Detect which cell encompasses the target text, then output its (X, Y) center coordinate. 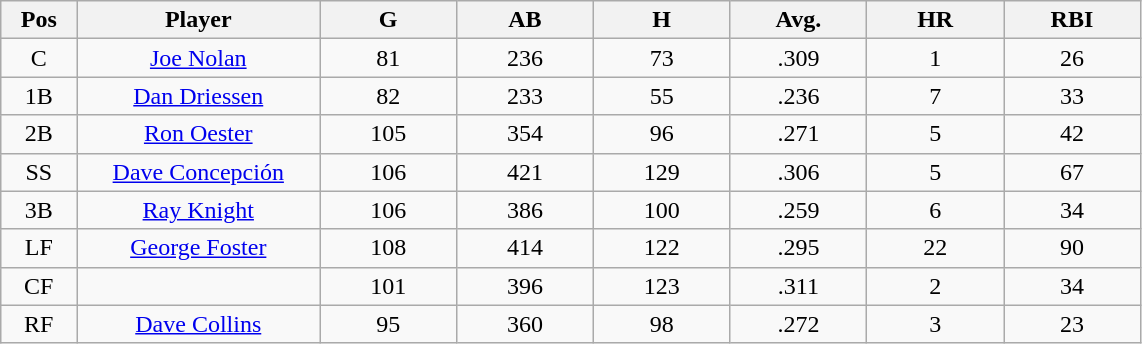
Dave Collins (198, 324)
123 (662, 286)
236 (526, 58)
82 (388, 96)
Ray Knight (198, 210)
.306 (798, 172)
.259 (798, 210)
Ron Oester (198, 134)
.311 (798, 286)
22 (936, 248)
96 (662, 134)
90 (1072, 248)
386 (526, 210)
95 (388, 324)
7 (936, 96)
LF (39, 248)
RF (39, 324)
2B (39, 134)
421 (526, 172)
23 (1072, 324)
Avg. (798, 20)
SS (39, 172)
3B (39, 210)
1 (936, 58)
1B (39, 96)
Player (198, 20)
33 (1072, 96)
360 (526, 324)
6 (936, 210)
414 (526, 248)
42 (1072, 134)
55 (662, 96)
AB (526, 20)
H (662, 20)
67 (1072, 172)
129 (662, 172)
Dan Driessen (198, 96)
233 (526, 96)
101 (388, 286)
G (388, 20)
C (39, 58)
Joe Nolan (198, 58)
396 (526, 286)
98 (662, 324)
108 (388, 248)
.295 (798, 248)
3 (936, 324)
RBI (1072, 20)
81 (388, 58)
Dave Concepción (198, 172)
2 (936, 286)
354 (526, 134)
CF (39, 286)
.309 (798, 58)
.271 (798, 134)
73 (662, 58)
122 (662, 248)
.272 (798, 324)
George Foster (198, 248)
100 (662, 210)
HR (936, 20)
105 (388, 134)
Pos (39, 20)
26 (1072, 58)
.236 (798, 96)
